Provide the [x, y] coordinate of the cell's center where the given text is located.  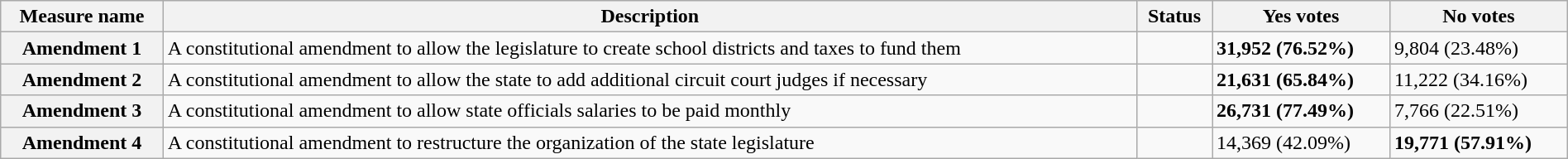
Amendment 1 [82, 48]
11,222 (34.16%) [1479, 79]
19,771 (57.91%) [1479, 142]
Description [650, 17]
A constitutional amendment to allow the legislature to create school districts and taxes to fund them [650, 48]
No votes [1479, 17]
7,766 (22.51%) [1479, 111]
Yes votes [1302, 17]
A constitutional amendment to allow state officials salaries to be paid monthly [650, 111]
Amendment 4 [82, 142]
9,804 (23.48%) [1479, 48]
Status [1174, 17]
Amendment 2 [82, 79]
A constitutional amendment to restructure the organization of the state legislature [650, 142]
Measure name [82, 17]
31,952 (76.52%) [1302, 48]
14,369 (42.09%) [1302, 142]
21,631 (65.84%) [1302, 79]
26,731 (77.49%) [1302, 111]
A constitutional amendment to allow the state to add additional circuit court judges if necessary [650, 79]
Amendment 3 [82, 111]
